Locate the cell with the specified text and output its (X, Y) center coordinate. 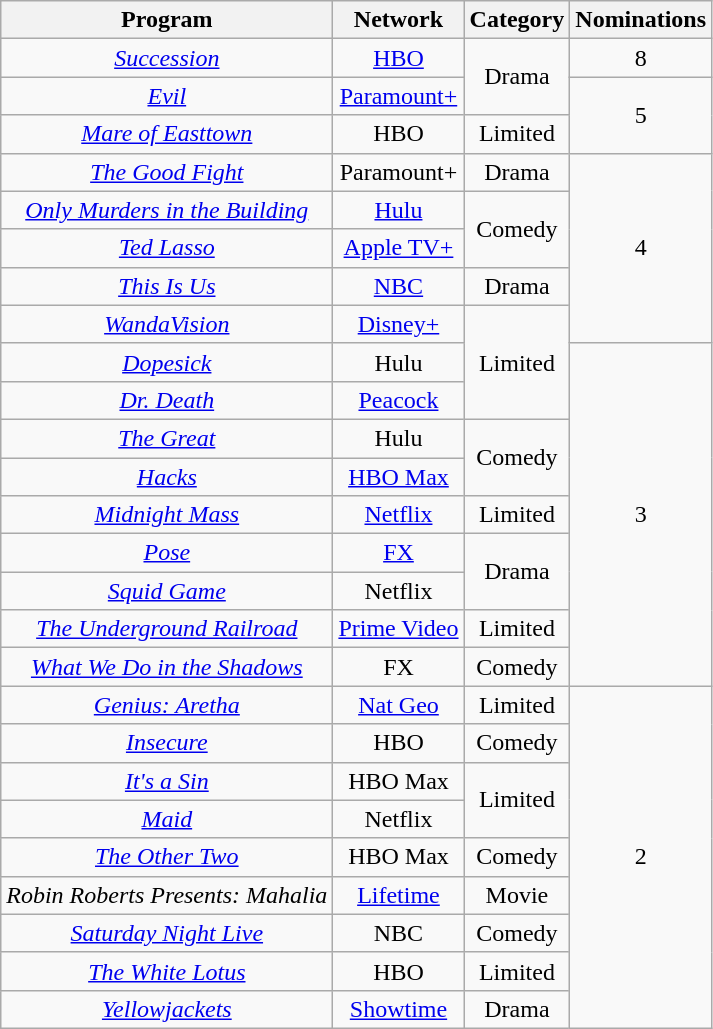
Only Murders in the Building (167, 210)
Squid Game (167, 591)
The Good Fight (167, 172)
8 (641, 58)
Program (167, 20)
4 (641, 248)
The Other Two (167, 857)
2 (641, 858)
Peacock (398, 400)
The White Lotus (167, 971)
Insecure (167, 743)
Disney+ (398, 324)
Succession (167, 58)
Lifetime (398, 895)
It's a Sin (167, 781)
Saturday Night Live (167, 933)
3 (641, 514)
Showtime (398, 1009)
Movie (517, 895)
5 (641, 115)
Nominations (641, 20)
Dr. Death (167, 400)
Apple TV+ (398, 248)
This Is Us (167, 286)
Category (517, 20)
Evil (167, 96)
What We Do in the Shadows (167, 667)
Nat Geo (398, 705)
Pose (167, 553)
Genius: Aretha (167, 705)
Mare of Easttown (167, 134)
Robin Roberts Presents: Mahalia (167, 895)
Prime Video (398, 629)
Ted Lasso (167, 248)
WandaVision (167, 324)
Midnight Mass (167, 515)
Yellowjackets (167, 1009)
The Great (167, 438)
Maid (167, 819)
Network (398, 20)
The Underground Railroad (167, 629)
Dopesick (167, 362)
Hacks (167, 477)
